Find where the given text appears and provide that cell's center as [x, y] coordinate. 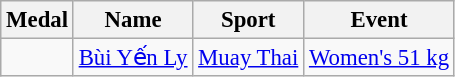
Name [132, 20]
Muay Thai [248, 58]
Women's 51 kg [380, 58]
Sport [248, 20]
Event [380, 20]
Bùi Yến Ly [132, 58]
Medal [38, 20]
